Detect which cell encompasses the target text, then output its (X, Y) center coordinate. 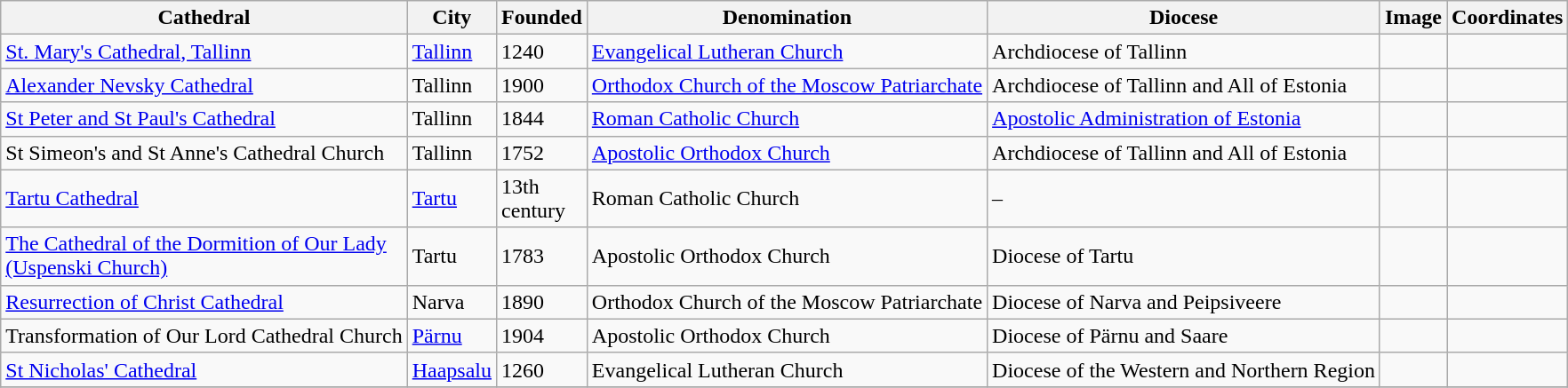
Resurrection of Christ Cathedral (204, 302)
1900 (542, 85)
1890 (542, 302)
1844 (542, 119)
Diocese of the Western and Northern Region (1184, 369)
The Cathedral of the Dormition of Our Lady(Uspenski Church) (204, 256)
1752 (542, 153)
Cathedral (204, 18)
Pärnu (452, 336)
Image (1413, 18)
Founded (542, 18)
1904 (542, 336)
1240 (542, 51)
Diocese of Narva and Peipsiveere (1184, 302)
Tartu Cathedral (204, 199)
Narva (452, 302)
13thcentury (542, 199)
Alexander Nevsky Cathedral (204, 85)
1783 (542, 256)
St Peter and St Paul's Cathedral (204, 119)
Haapsalu (452, 369)
Coordinates (1508, 18)
– (1184, 199)
Transformation of Our Lord Cathedral Church (204, 336)
St. Mary's Cathedral, Tallinn (204, 51)
Diocese of Tartu (1184, 256)
St Nicholas' Cathedral (204, 369)
1260 (542, 369)
Archdiocese of Tallinn (1184, 51)
Apostolic Administration of Estonia (1184, 119)
Diocese of Pärnu and Saare (1184, 336)
Diocese (1184, 18)
City (452, 18)
Denomination (787, 18)
St Simeon's and St Anne's Cathedral Church (204, 153)
